Pinpoint the cell where the given text exists, returning its [X, Y] midpoint coordinate. 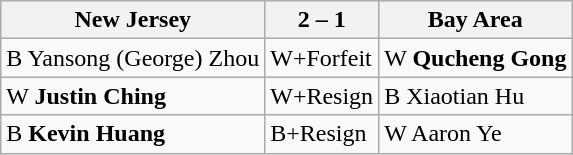
B+Resign [322, 134]
B Kevin Huang [133, 134]
B Xiaotian Hu [476, 96]
B Yansong (George) Zhou [133, 58]
W Justin Ching [133, 96]
New Jersey [133, 20]
W+Forfeit [322, 58]
W Aaron Ye [476, 134]
W+Resign [322, 96]
Bay Area [476, 20]
2 – 1 [322, 20]
W Qucheng Gong [476, 58]
